Capture the cell that displays the provided text and extract its (X, Y) central coordinate. 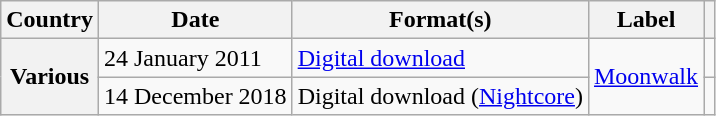
Format(s) (440, 20)
24 January 2011 (195, 58)
14 December 2018 (195, 96)
Digital download (440, 58)
Digital download (Nightcore) (440, 96)
Country (50, 20)
Label (646, 20)
Various (50, 77)
Date (195, 20)
Moonwalk (646, 77)
